Scan for the cell matching the given text and deliver its (X, Y) coordinate at center. 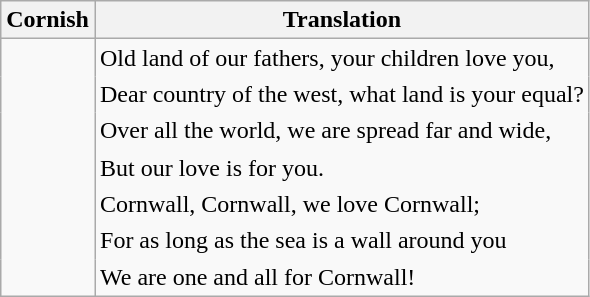
Dear country of the west, what land is your equal? (342, 94)
For as long as the sea is a wall around you (342, 240)
We are one and all for Cornwall! (342, 278)
Translation (342, 20)
Cornish (48, 20)
Cornwall, Cornwall, we love Cornwall; (342, 204)
Old land of our fathers, your children love you, (342, 58)
Over all the world, we are spread far and wide, (342, 132)
But our love is for you. (342, 168)
